Provide the (x, y) coordinate of the cell's center where the given text is located.  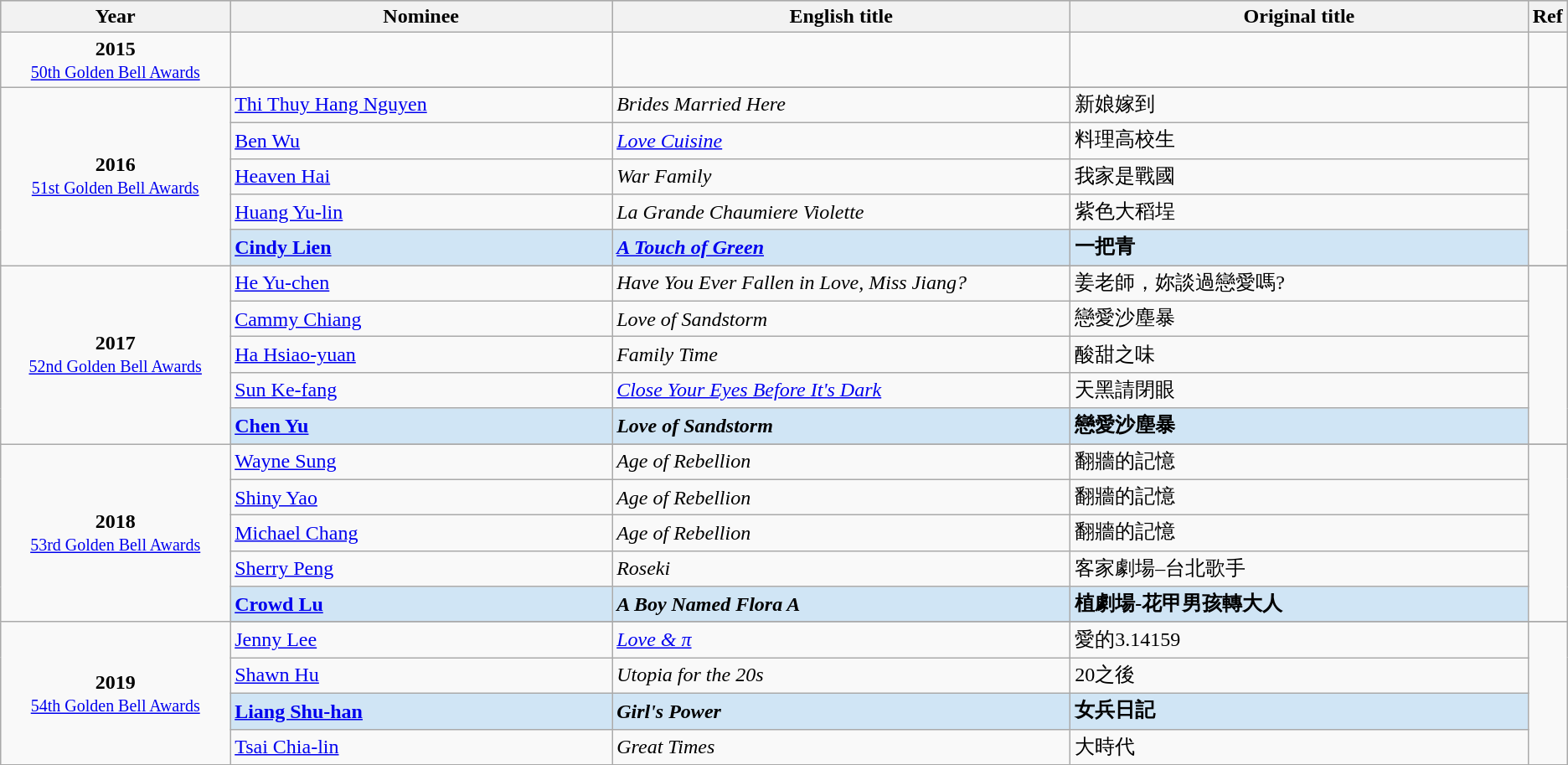
Close Your Eyes Before It's Dark (841, 390)
Have You Ever Fallen in Love, Miss Jiang? (841, 283)
一把青 (1299, 248)
Huang Yu-lin (421, 213)
天黑請閉眼 (1299, 390)
客家劇場–台北歌手 (1299, 568)
English title (841, 17)
La Grande Chaumiere Violette (841, 213)
料理高校生 (1299, 141)
Jenny Lee (421, 640)
Ref (1548, 17)
2017 52nd Golden Bell Awards (116, 355)
Great Times (841, 747)
Utopia for the 20s (841, 675)
Love Cuisine (841, 141)
Liang Shu-han (421, 711)
A Touch of Green (841, 248)
20之後 (1299, 675)
Sun Ke-fang (421, 390)
2015 50th Golden Bell Awards (116, 60)
Sherry Peng (421, 568)
Heaven Hai (421, 176)
大時代 (1299, 747)
紫色大稻埕 (1299, 213)
Cindy Lien (421, 248)
Chen Yu (421, 426)
Love & π (841, 640)
2018 53rd Golden Bell Awards (116, 533)
新娘嫁到 (1299, 106)
2019 54th Golden Bell Awards (116, 693)
Original title (1299, 17)
2016 51st Golden Bell Awards (116, 176)
Girl's Power (841, 711)
Shiny Yao (421, 498)
我家是戰國 (1299, 176)
Wayne Sung (421, 463)
A Boy Named Flora A (841, 605)
War Family (841, 176)
姜老師，妳談過戀愛嗎? (1299, 283)
Tsai Chia-lin (421, 747)
Family Time (841, 355)
Thi Thuy Hang Nguyen (421, 106)
Ben Wu (421, 141)
女兵日記 (1299, 711)
Year (116, 17)
Cammy Chiang (421, 318)
Crowd Lu (421, 605)
Ha Hsiao-yuan (421, 355)
Nominee (421, 17)
植劇場-花甲男孩轉大人 (1299, 605)
Roseki (841, 568)
Michael Chang (421, 533)
Brides Married Here (841, 106)
酸甜之味 (1299, 355)
He Yu-chen (421, 283)
愛的3.14159 (1299, 640)
Shawn Hu (421, 675)
